Find where the given text appears and provide that cell's center as [x, y] coordinate. 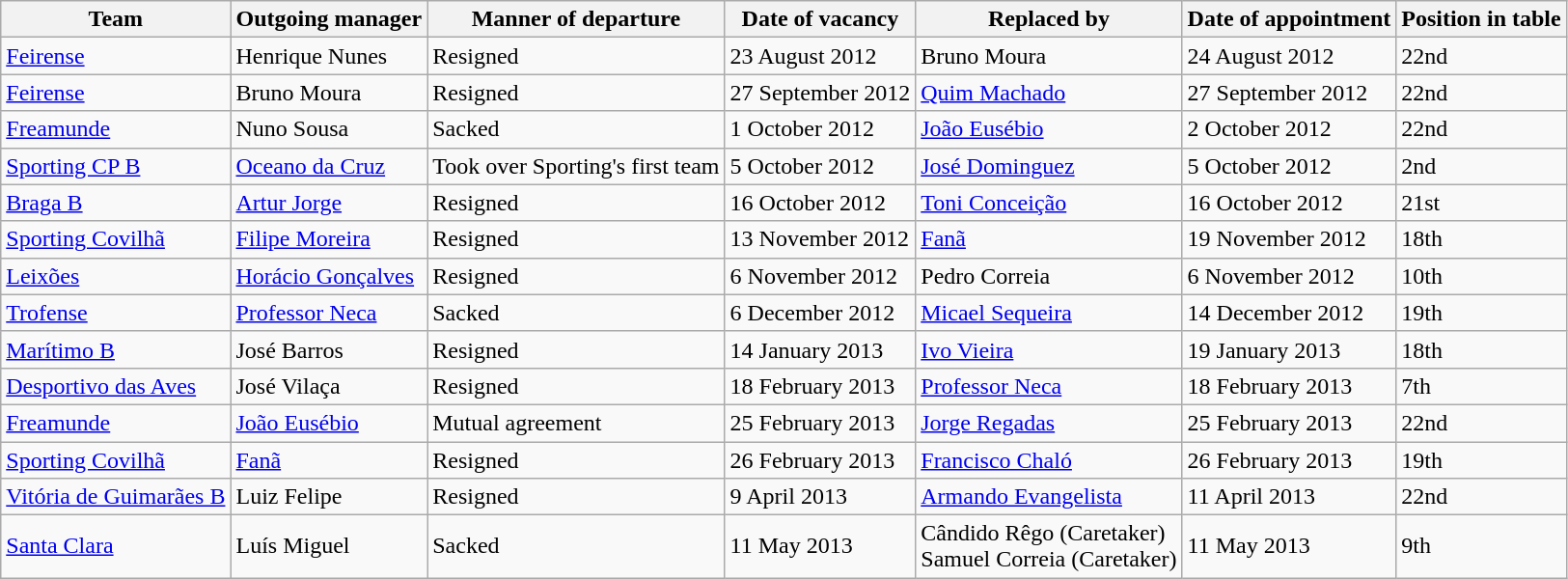
José Barros [329, 349]
José Dominguez [1049, 166]
Toni Conceição [1049, 203]
Desportivo das Aves [116, 386]
Manner of departure [576, 19]
Sporting CP B [116, 166]
14 December 2012 [1289, 313]
6 December 2012 [820, 313]
Trofense [116, 313]
23 August 2012 [820, 56]
Date of vacancy [820, 19]
Vitória de Guimarães B [116, 497]
9 April 2013 [820, 497]
Position in table [1481, 19]
Leixões [116, 276]
Armando Evangelista [1049, 497]
Replaced by [1049, 19]
Luís Miguel [329, 546]
Horácio Gonçalves [329, 276]
Francisco Chaló [1049, 460]
Date of appointment [1289, 19]
Cândido Rêgo (Caretaker) Samuel Correia (Caretaker) [1049, 546]
Micael Sequeira [1049, 313]
Ivo Vieira [1049, 349]
Took over Sporting's first team [576, 166]
Jorge Regadas [1049, 423]
13 November 2012 [820, 239]
Luiz Felipe [329, 497]
19 November 2012 [1289, 239]
Outgoing manager [329, 19]
José Vilaça [329, 386]
24 August 2012 [1289, 56]
14 January 2013 [820, 349]
11 April 2013 [1289, 497]
Santa Clara [116, 546]
19 January 2013 [1289, 349]
Mutual agreement [576, 423]
Pedro Correia [1049, 276]
Braga B [116, 203]
21st [1481, 203]
2 October 2012 [1289, 129]
10th [1481, 276]
Quim Machado [1049, 93]
Marítimo B [116, 349]
Nuno Sousa [329, 129]
1 October 2012 [820, 129]
9th [1481, 546]
2nd [1481, 166]
Henrique Nunes [329, 56]
Oceano da Cruz [329, 166]
Artur Jorge [329, 203]
Team [116, 19]
7th [1481, 386]
Filipe Moreira [329, 239]
